Return the (x, y) coordinate for the center point of the cell that contains the specified text.  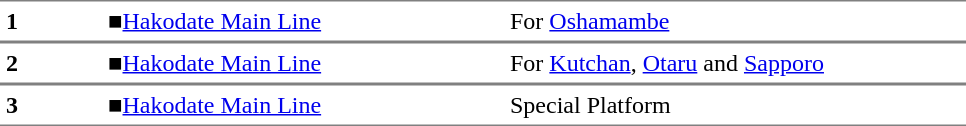
3 (51, 105)
2 (51, 63)
Special Platform (735, 105)
1 (51, 21)
For Kutchan, Otaru and Sapporo (735, 63)
For Oshamambe (735, 21)
